Search for the cell housing the specified text and yield its [X, Y] center coordinate. 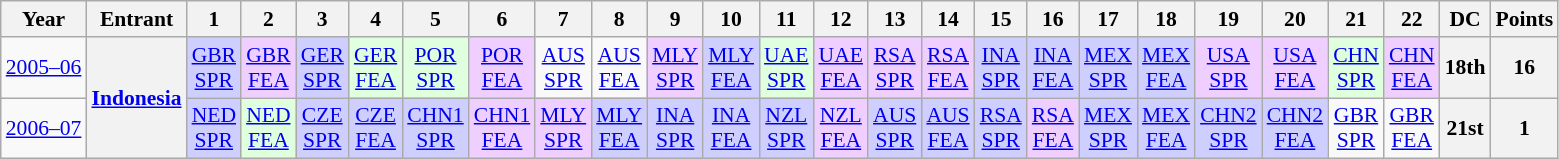
CZESPR [322, 128]
Points [1524, 19]
NEDFEA [268, 128]
CHN1FEA [502, 128]
PORFEA [502, 68]
NZLSPR [786, 128]
NZLFEA [841, 128]
11 [786, 19]
9 [675, 19]
15 [1001, 19]
20 [1296, 19]
6 [502, 19]
5 [436, 19]
CHNFEA [1412, 68]
2 [268, 19]
CHN2SPR [1228, 128]
NEDSPR [214, 128]
19 [1228, 19]
2006–07 [44, 128]
UAESPR [786, 68]
22 [1412, 19]
Entrant [136, 19]
18th [1466, 68]
21 [1356, 19]
UAEFEA [841, 68]
14 [948, 19]
DC [1466, 19]
17 [1108, 19]
3 [322, 19]
USASPR [1228, 68]
GERSPR [322, 68]
CHN2FEA [1296, 128]
Indonesia [136, 98]
2005–06 [44, 68]
USAFEA [1296, 68]
CHNSPR [1356, 68]
GERFEA [376, 68]
Year [44, 19]
18 [1166, 19]
13 [894, 19]
PORSPR [436, 68]
21st [1466, 128]
4 [376, 19]
8 [619, 19]
CHN1SPR [436, 128]
CZEFEA [376, 128]
12 [841, 19]
7 [563, 19]
10 [731, 19]
